Determine the (X, Y) coordinate at the center of the cell enclosing the given text.  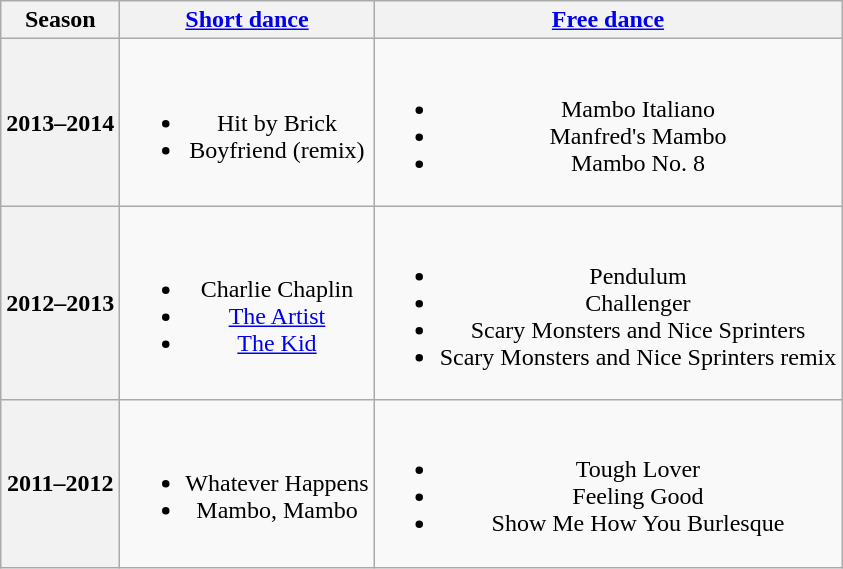
Charlie Chaplin The Artist The Kid (247, 303)
Short dance (247, 20)
2011–2012 (60, 484)
Hit by Brick Boyfriend (remix) (247, 122)
2012–2013 (60, 303)
PendulumChallenger Scary Monsters and Nice Sprinters Scary Monsters and Nice Sprinters remix (608, 303)
Mambo Italiano Manfred's Mambo Mambo No. 8 (608, 122)
Whatever Happens Mambo, Mambo (247, 484)
Tough Lover Feeling Good Show Me How You Burlesque (608, 484)
Season (60, 20)
2013–2014 (60, 122)
Free dance (608, 20)
